Determine the (x, y) coordinate at the center of the cell enclosing the given text.  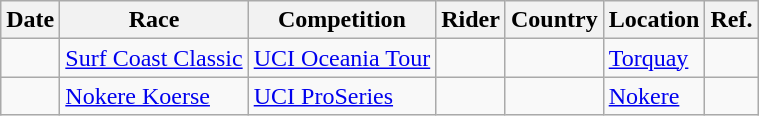
Rider (471, 20)
Nokere (654, 96)
Country (554, 20)
Ref. (732, 20)
Date (30, 20)
Location (654, 20)
Torquay (654, 58)
UCI ProSeries (342, 96)
Surf Coast Classic (154, 58)
Nokere Koerse (154, 96)
Competition (342, 20)
UCI Oceania Tour (342, 58)
Race (154, 20)
